For the text-containing cell, return its midpoint in (x, y) coordinate format. 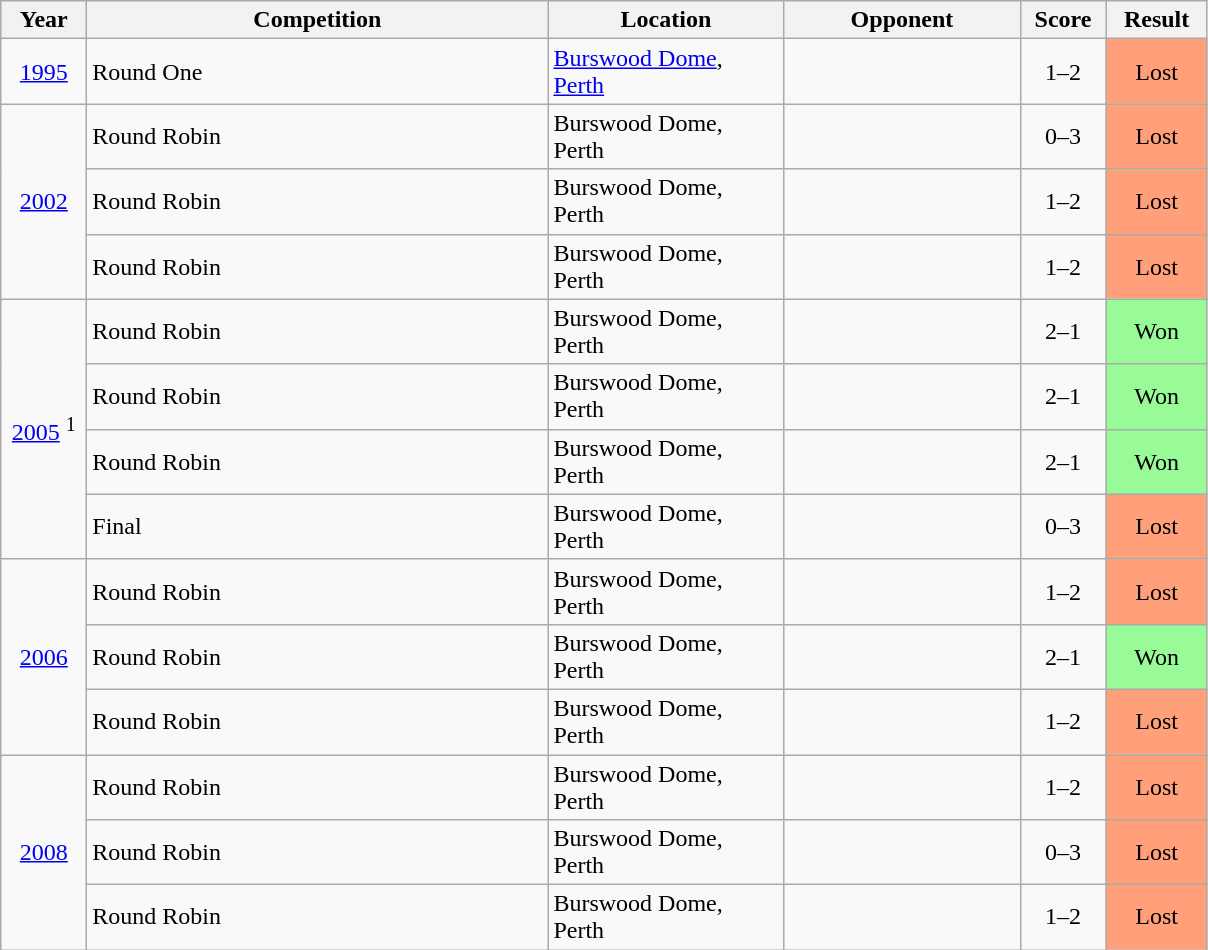
2006 (44, 656)
2002 (44, 202)
1995 (44, 72)
Year (44, 20)
2005 1 (44, 429)
Final (318, 526)
Round One (318, 72)
Opponent (902, 20)
Competition (318, 20)
Location (666, 20)
Score (1063, 20)
Result (1156, 20)
2008 (44, 852)
